Return the [X, Y] coordinate for the center point of the cell that contains the specified text.  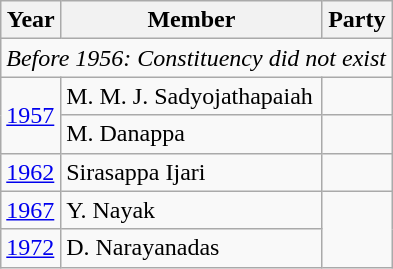
1967 [31, 210]
Year [31, 20]
Member [192, 20]
Before 1956: Constituency did not exist [196, 58]
1962 [31, 172]
Sirasappa Ijari [192, 172]
1957 [31, 115]
Party [356, 20]
1972 [31, 248]
D. Narayanadas [192, 248]
Y. Nayak [192, 210]
M. M. J. Sadyojathapaiah [192, 96]
M. Danappa [192, 134]
